Search for the cell housing the specified text and yield its (x, y) center coordinate. 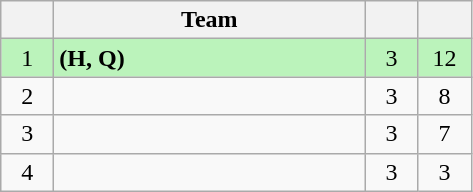
(H, Q) (210, 58)
4 (28, 172)
2 (28, 96)
7 (444, 134)
8 (444, 96)
Team (210, 20)
1 (28, 58)
12 (444, 58)
